Determine the (x, y) coordinate at the center of the cell enclosing the given text.  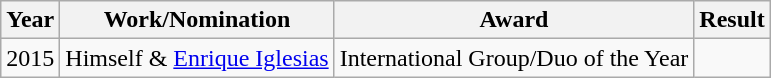
Year (30, 20)
2015 (30, 58)
Work/Nomination (197, 20)
International Group/Duo of the Year (514, 58)
Himself & Enrique Iglesias (197, 58)
Award (514, 20)
Result (732, 20)
